Return [X, Y] of the center of cell containing provided text 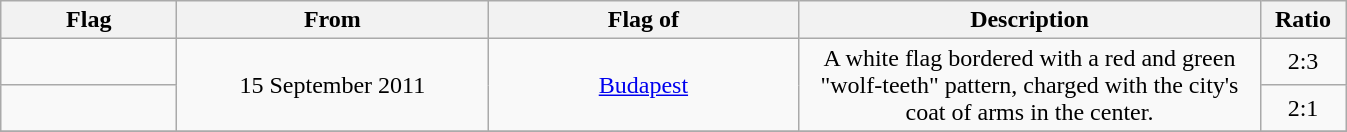
2:1 [1303, 108]
Budapest [644, 85]
A white flag bordered with a red and green "wolf-teeth" pattern, charged with the city's coat of arms in the center. [1030, 85]
15 September 2011 [332, 85]
Flag of [644, 20]
Description [1030, 20]
Flag [89, 20]
Ratio [1303, 20]
2:3 [1303, 62]
From [332, 20]
